Detect which cell encompasses the target text, then output its (x, y) center coordinate. 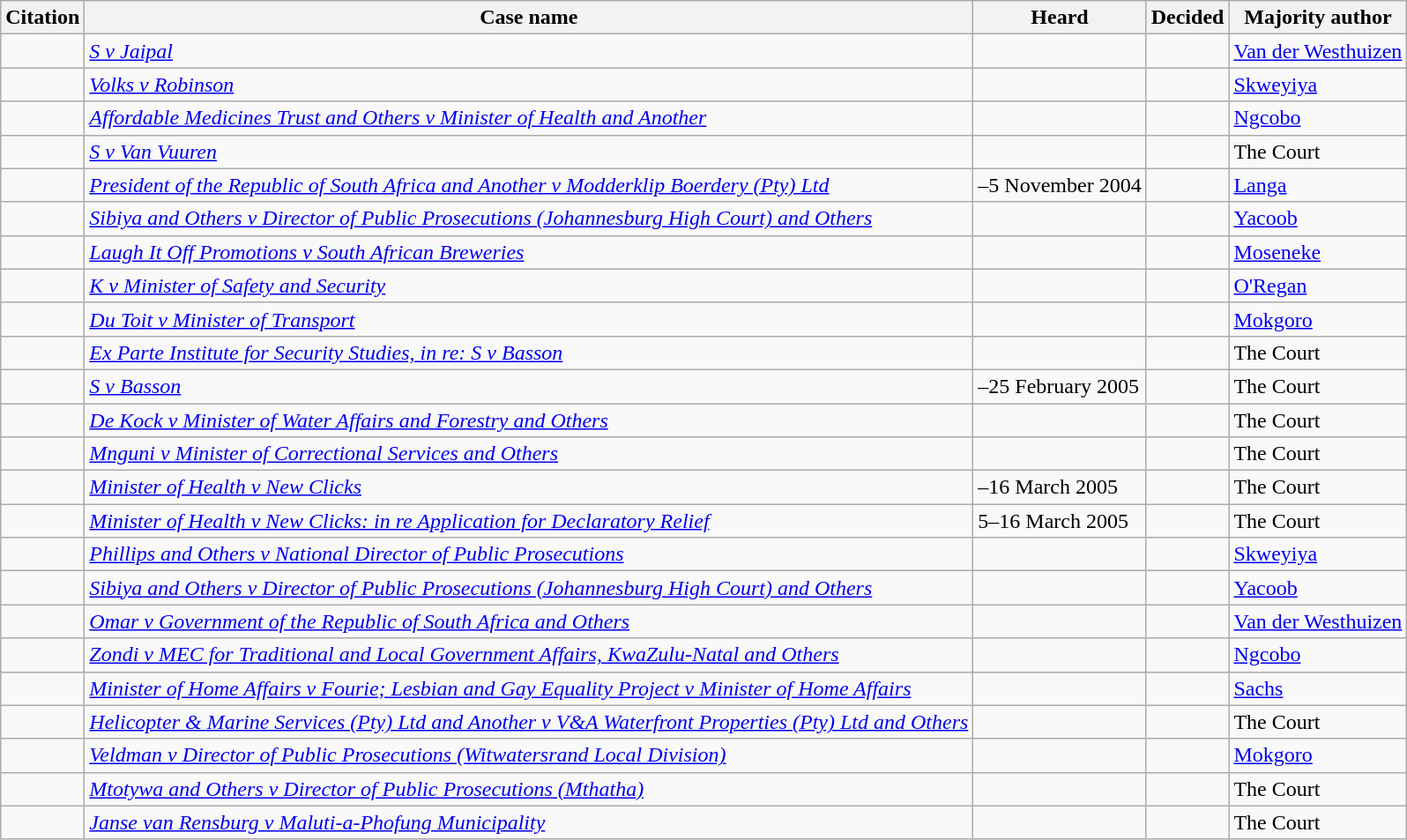
Volks v Robinson (529, 85)
Phillips and Others v National Director of Public Prosecutions (529, 554)
Omar v Government of the Republic of South Africa and Others (529, 621)
–5 November 2004 (1060, 185)
Minister of Health v New Clicks: in re Application for Declaratory Relief (529, 521)
S v Van Vuuren (529, 152)
Case name (529, 18)
Mtotywa and Others v Director of Public Prosecutions (Mthatha) (529, 789)
Sachs (1318, 688)
Decided (1187, 18)
Helicopter & Marine Services (Pty) Ltd and Another v V&A Waterfront Properties (Pty) Ltd and Others (529, 722)
S v Basson (529, 386)
Minister of Home Affairs v Fourie; Lesbian and Gay Equality Project v Minister of Home Affairs (529, 688)
Ex Parte Institute for Security Studies, in re: S v Basson (529, 353)
Mnguni v Minister of Correctional Services and Others (529, 454)
Moseneke (1318, 252)
S v Jaipal (529, 51)
5–16 March 2005 (1060, 521)
Affordable Medicines Trust and Others v Minister of Health and Another (529, 118)
Laugh It Off Promotions v South African Breweries (529, 252)
O'Regan (1318, 286)
President of the Republic of South Africa and Another v Modderklip Boerdery (Pty) Ltd (529, 185)
Veldman v Director of Public Prosecutions (Witwatersrand Local Division) (529, 755)
Minister of Health v New Clicks (529, 487)
De Kock v Minister of Water Affairs and Forestry and Others (529, 420)
–16 March 2005 (1060, 487)
Majority author (1318, 18)
K v Minister of Safety and Security (529, 286)
Langa (1318, 185)
Heard (1060, 18)
Citation (42, 18)
–25 February 2005 (1060, 386)
Janse van Rensburg v Maluti-a-Phofung Municipality (529, 822)
Zondi v MEC for Traditional and Local Government Affairs, KwaZulu-Natal and Others (529, 655)
Du Toit v Minister of Transport (529, 319)
